Detect which cell encompasses the target text, then output its (x, y) center coordinate. 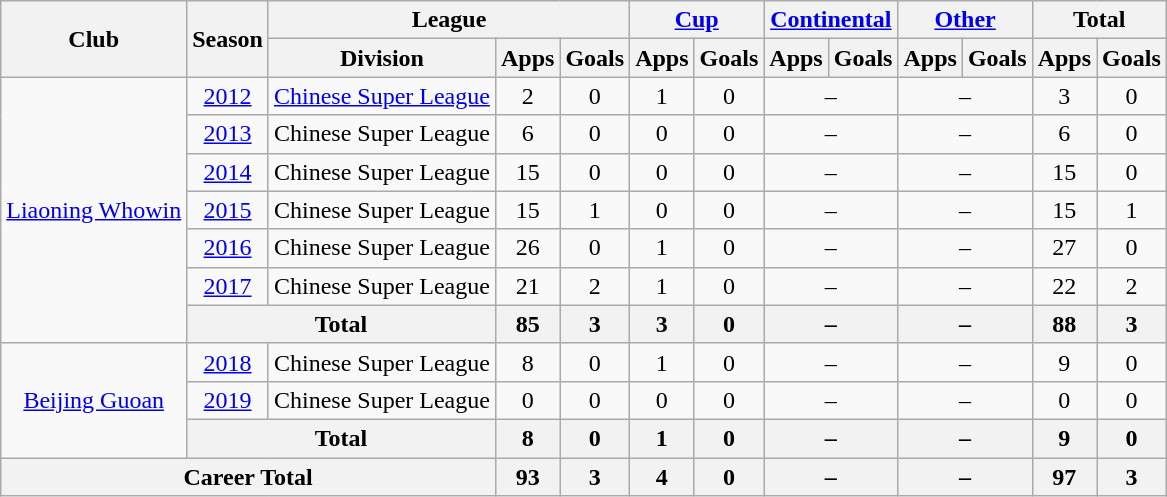
Continental (831, 20)
Career Total (248, 477)
93 (527, 477)
2017 (228, 286)
Other (965, 20)
88 (1064, 324)
22 (1064, 286)
2013 (228, 134)
League (448, 20)
2018 (228, 362)
97 (1064, 477)
Liaoning Whowin (94, 210)
2014 (228, 172)
Division (382, 58)
Cup (697, 20)
Club (94, 39)
2015 (228, 210)
Season (228, 39)
21 (527, 286)
27 (1064, 248)
85 (527, 324)
2016 (228, 248)
4 (662, 477)
Beijing Guoan (94, 400)
2019 (228, 400)
26 (527, 248)
2012 (228, 96)
